Determine the [X, Y] coordinate at the center of the cell enclosing the given text.  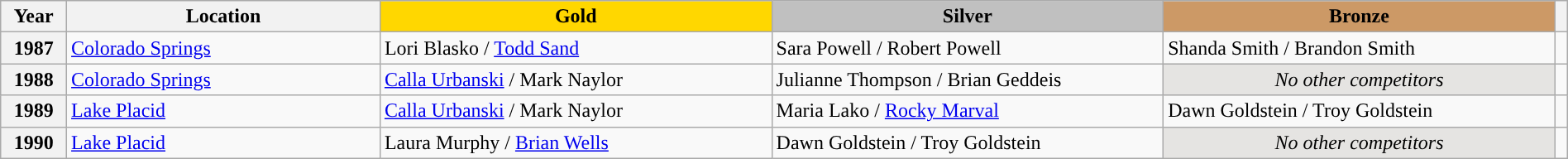
Location [223, 17]
Gold [576, 17]
Year [34, 17]
Silver [968, 17]
1988 [34, 79]
Shanda Smith / Brandon Smith [1360, 48]
Maria Lako / Rocky Marval [968, 111]
1987 [34, 48]
Lori Blasko / Todd Sand [576, 48]
Julianne Thompson / Brian Geddeis [968, 79]
Laura Murphy / Brian Wells [576, 142]
Sara Powell / Robert Powell [968, 48]
1990 [34, 142]
Bronze [1360, 17]
1989 [34, 111]
